For the text-containing cell, return its midpoint in (x, y) coordinate format. 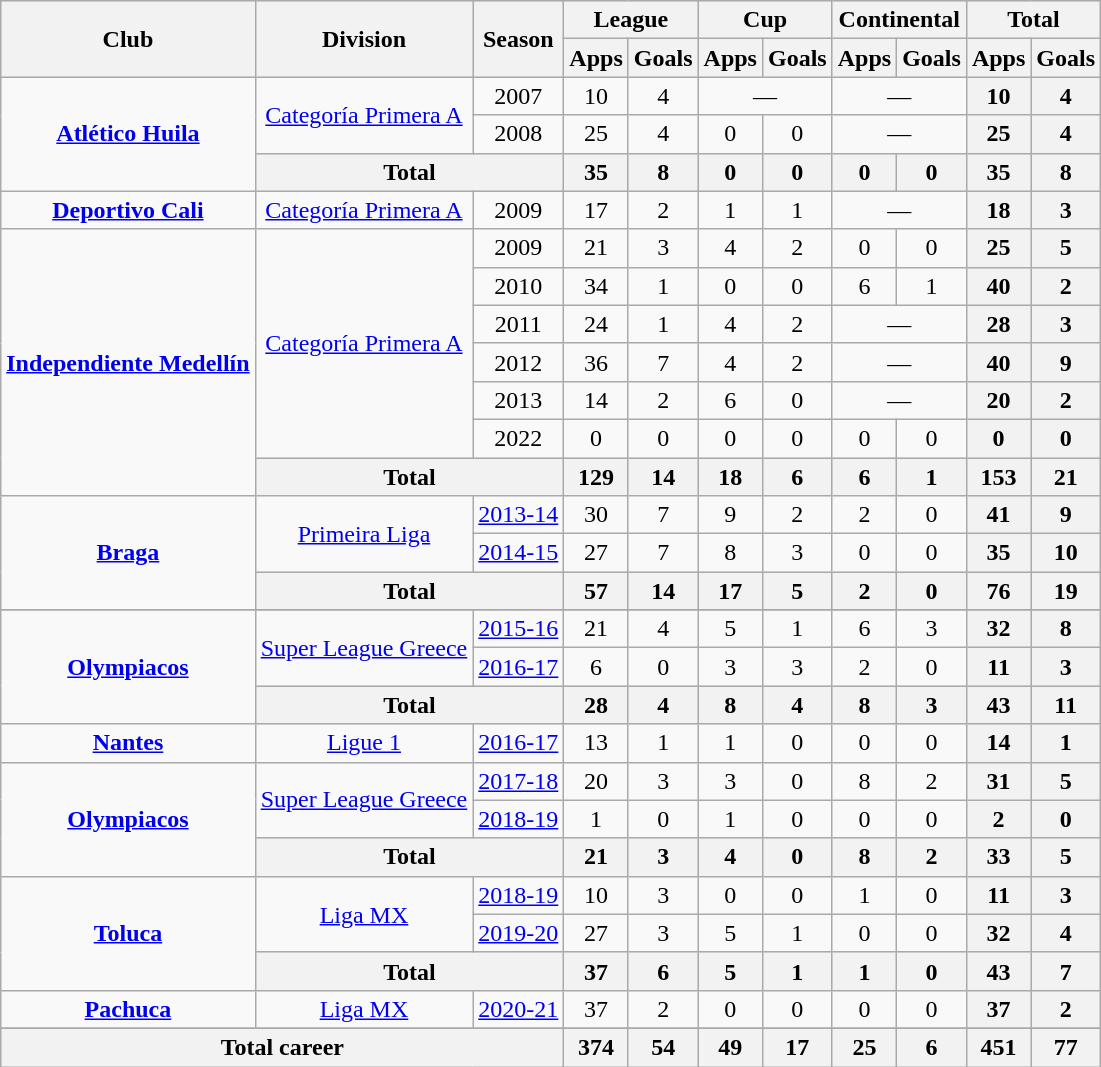
2017-18 (518, 781)
Continental (899, 20)
36 (596, 362)
Toluca (128, 933)
49 (730, 1047)
451 (998, 1047)
76 (998, 591)
2011 (518, 324)
League (631, 20)
2022 (518, 438)
Total career (282, 1047)
34 (596, 286)
41 (998, 515)
24 (596, 324)
Primeira Liga (364, 534)
19 (1066, 591)
2019-20 (518, 933)
2010 (518, 286)
Cup (765, 20)
2012 (518, 362)
2013-14 (518, 515)
2008 (518, 134)
2007 (518, 96)
Division (364, 39)
2015-16 (518, 629)
Atlético Huila (128, 134)
129 (596, 477)
57 (596, 591)
Season (518, 39)
Nantes (128, 743)
Club (128, 39)
2014-15 (518, 553)
30 (596, 515)
2013 (518, 400)
Deportivo Cali (128, 210)
Ligue 1 (364, 743)
374 (596, 1047)
13 (596, 743)
54 (663, 1047)
77 (1066, 1047)
31 (998, 781)
2020-21 (518, 1009)
Braga (128, 553)
Independiente Medellín (128, 362)
Pachuca (128, 1009)
153 (998, 477)
33 (998, 857)
